Return the (X, Y) coordinate for the center point of the cell that contains the specified text.  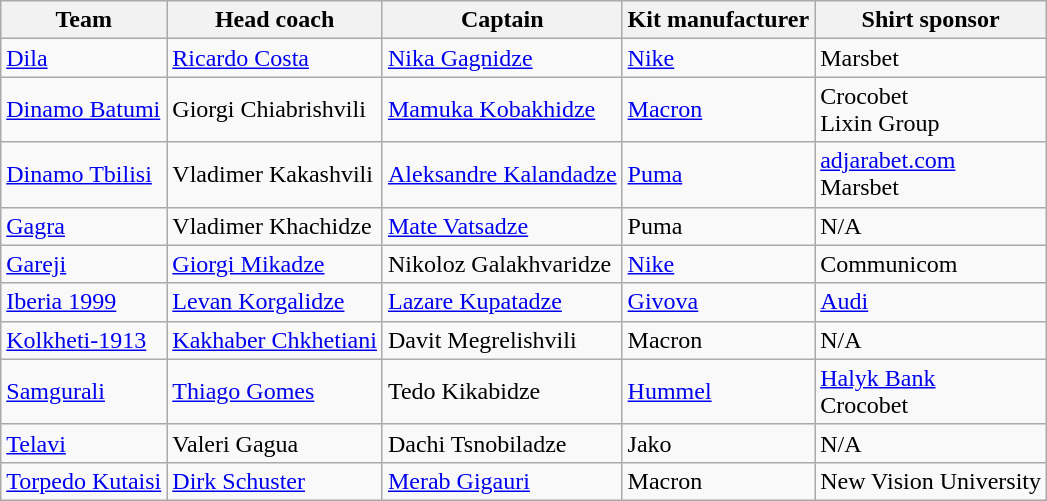
Audi (931, 302)
Kit manufacturer (718, 20)
Head coach (275, 20)
Thiago Gomes (275, 392)
Ricardo Costa (275, 58)
Dinamo Batumi (84, 110)
Valeri Gagua (275, 443)
Torpedo Kutaisi (84, 481)
Aleksandre Kalandadze (502, 174)
Telavi (84, 443)
Team (84, 20)
Samgurali (84, 392)
Shirt sponsor (931, 20)
Gareji (84, 264)
adjarabet.comMarsbet (931, 174)
Dinamo Tbilisi (84, 174)
Halyk BankCrocobet (931, 392)
Kakhaber Chkhetiani (275, 340)
Communicom (931, 264)
Nika Gagnidze (502, 58)
Lazare Kupatadze (502, 302)
Gagra (84, 226)
Vladimer Khachidze (275, 226)
Dachi Tsnobiladze (502, 443)
Tedo Kikabidze (502, 392)
Giorgi Mikadze (275, 264)
Nikoloz Galakhvaridze (502, 264)
Davit Megrelishvili (502, 340)
Captain (502, 20)
Kolkheti-1913 (84, 340)
Dirk Schuster (275, 481)
Dila (84, 58)
Jako (718, 443)
Vladimer Kakashvili (275, 174)
Givova (718, 302)
Levan Korgalidze (275, 302)
Hummel (718, 392)
CrocobetLixin Group (931, 110)
New Vision University (931, 481)
Mate Vatsadze (502, 226)
Iberia 1999 (84, 302)
Marsbet (931, 58)
Merab Gigauri (502, 481)
Giorgi Chiabrishvili (275, 110)
Mamuka Kobakhidze (502, 110)
